Search for the cell housing the specified text and yield its [x, y] center coordinate. 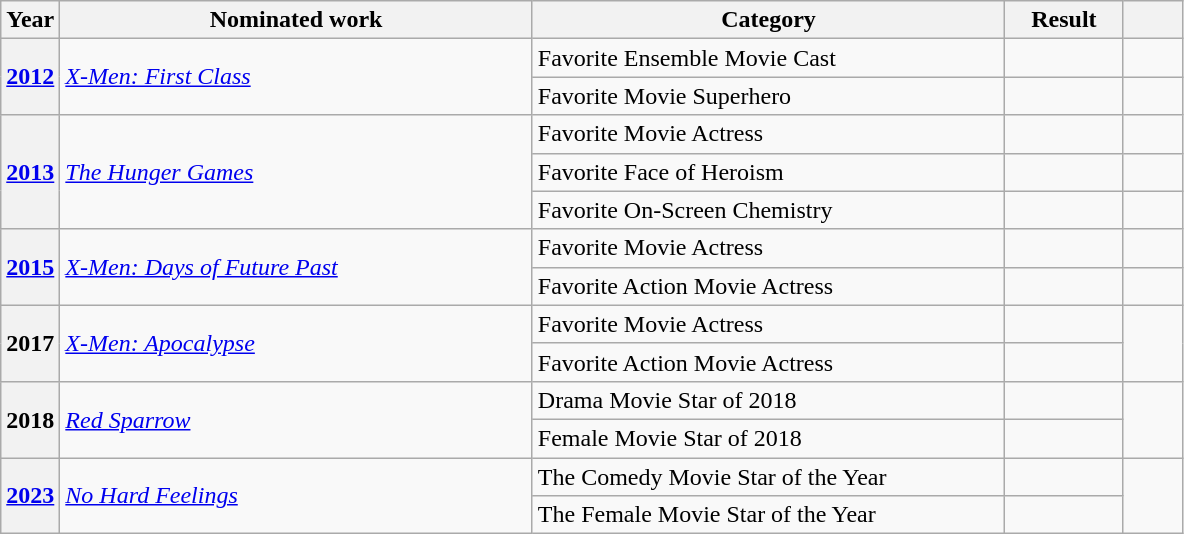
Female Movie Star of 2018 [768, 438]
The Comedy Movie Star of the Year [768, 477]
X-Men: Apocalypse [296, 343]
X-Men: Days of Future Past [296, 267]
Favorite Ensemble Movie Cast [768, 58]
X-Men: First Class [296, 77]
2013 [30, 172]
Favorite Face of Heroism [768, 172]
Nominated work [296, 20]
Result [1064, 20]
2023 [30, 496]
2018 [30, 419]
2017 [30, 343]
Favorite Movie Superhero [768, 96]
The Hunger Games [296, 172]
Year [30, 20]
The Female Movie Star of the Year [768, 515]
Red Sparrow [296, 419]
Favorite On-Screen Chemistry [768, 210]
2015 [30, 267]
No Hard Feelings [296, 496]
Drama Movie Star of 2018 [768, 400]
Category [768, 20]
2012 [30, 77]
